From the cell containing the given text, extract its center point as (X, Y) coordinate. 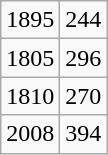
244 (84, 20)
296 (84, 58)
1895 (30, 20)
270 (84, 96)
1805 (30, 58)
1810 (30, 96)
2008 (30, 134)
394 (84, 134)
